Output the (X, Y) coordinate of the center of the cell containing the given text.  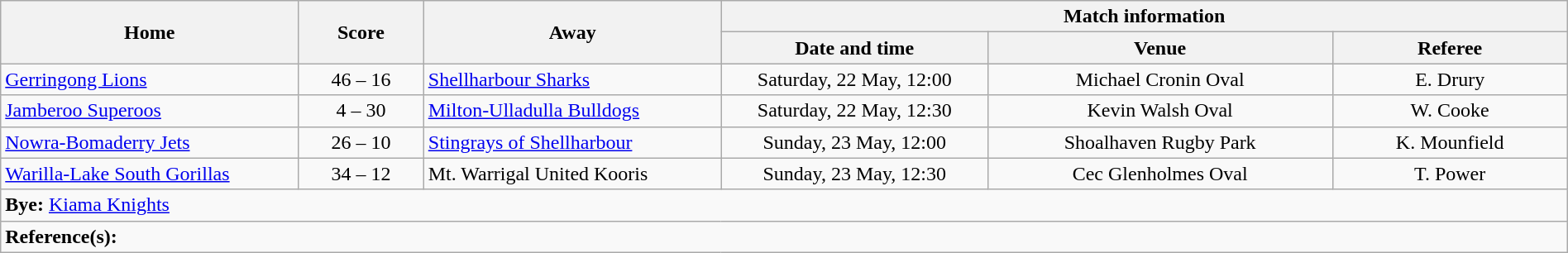
Shoalhaven Rugby Park (1159, 142)
Home (150, 32)
Kevin Walsh Oval (1159, 111)
26 – 10 (361, 142)
Milton-Ulladulla Bulldogs (572, 111)
Match information (1145, 17)
Sunday, 23 May, 12:30 (854, 174)
Stingrays of Shellharbour (572, 142)
Away (572, 32)
Warilla-Lake South Gorillas (150, 174)
W. Cooke (1450, 111)
Nowra-Bomaderry Jets (150, 142)
Date and time (854, 48)
Bye: Kiama Knights (784, 205)
Venue (1159, 48)
Saturday, 22 May, 12:00 (854, 79)
T. Power (1450, 174)
34 – 12 (361, 174)
Michael Cronin Oval (1159, 79)
Gerringong Lions (150, 79)
46 – 16 (361, 79)
K. Mounfield (1450, 142)
4 – 30 (361, 111)
Score (361, 32)
E. Drury (1450, 79)
Reference(s): (784, 236)
Jamberoo Superoos (150, 111)
Saturday, 22 May, 12:30 (854, 111)
Sunday, 23 May, 12:00 (854, 142)
Mt. Warrigal United Kooris (572, 174)
Referee (1450, 48)
Cec Glenholmes Oval (1159, 174)
Shellharbour Sharks (572, 79)
